Provide the [X, Y] coordinate of the cell's center where the given text is located.  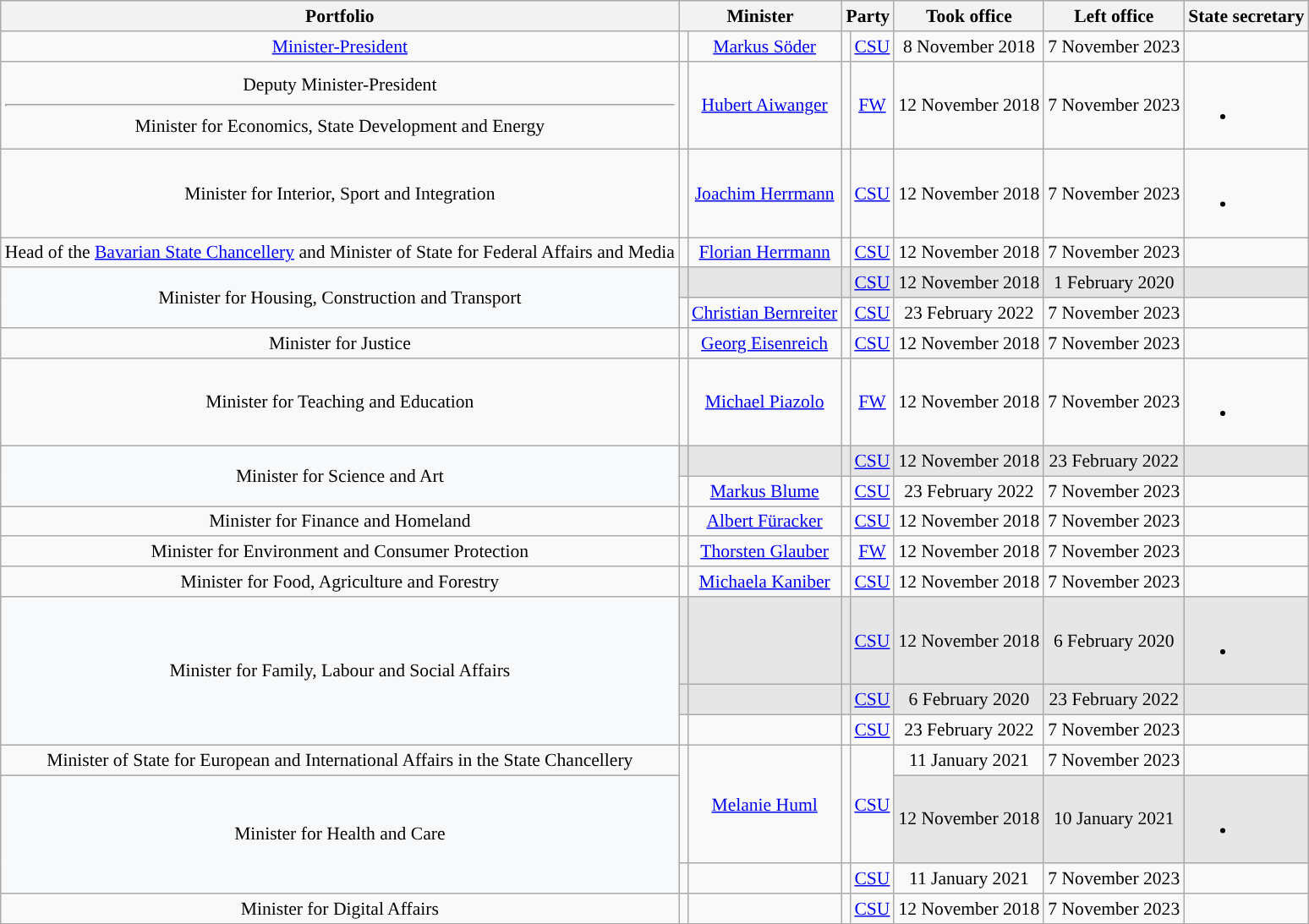
Minister for Food, Agriculture and Forestry [340, 582]
Minister for Finance and Homeland [340, 522]
Minister for Health and Care [340, 834]
Took office [969, 16]
Christian Bernreiter [764, 313]
Minister for Family, Labour and Social Affairs [340, 671]
Deputy Minister-PresidentMinister for Economics, State Development and Energy [340, 105]
Left office [1114, 16]
1 February 2020 [1114, 283]
Minister for Teaching and Education [340, 402]
Markus Söder [764, 46]
Markus Blume [764, 491]
Minister for Environment and Consumer Protection [340, 552]
Minister for Digital Affairs [340, 909]
Minister for Science and Art [340, 477]
Michael Piazolo [764, 402]
Minister for Housing, Construction and Transport [340, 298]
Portfolio [340, 16]
Albert Füracker [764, 522]
Party [868, 16]
Joachim Herrmann [764, 194]
Thorsten Glauber [764, 552]
State secretary [1246, 16]
10 January 2021 [1114, 819]
Hubert Aiwanger [764, 105]
Head of the Bavarian State Chancellery and Minister of State for Federal Affairs and Media [340, 253]
Georg Eisenreich [764, 343]
Minister-President [340, 46]
Minister of State for European and International Affairs in the State Chancellery [340, 760]
Minister [760, 16]
Florian Herrmann [764, 253]
Michaela Kaniber [764, 582]
8 November 2018 [969, 46]
Minister for Justice [340, 343]
Melanie Huml [764, 804]
Minister for Interior, Sport and Integration [340, 194]
